Extract the [X, Y] coordinate from the center of the cell holding the provided text.  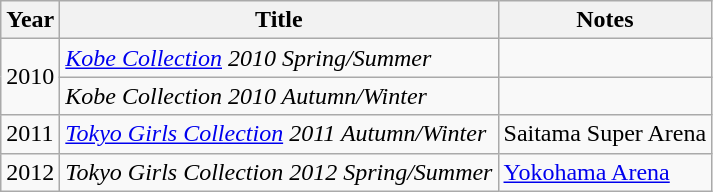
Year [30, 20]
Yokohama Arena [605, 172]
Tokyo Girls Collection 2011 Autumn/Winter [279, 134]
Kobe Collection 2010 Autumn/Winter [279, 96]
2011 [30, 134]
Saitama Super Arena [605, 134]
Notes [605, 20]
2012 [30, 172]
2010 [30, 77]
Tokyo Girls Collection 2012 Spring/Summer [279, 172]
Title [279, 20]
Kobe Collection 2010 Spring/Summer [279, 58]
